Return the [X, Y] coordinate for the center point of the cell that contains the specified text.  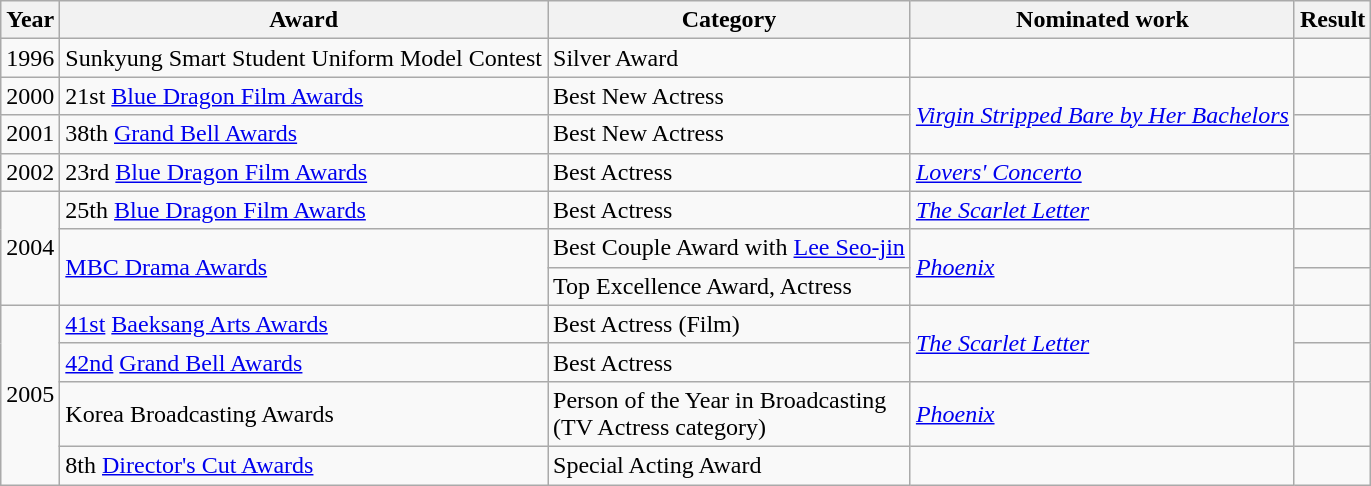
Award [304, 20]
25th Blue Dragon Film Awards [304, 210]
38th Grand Bell Awards [304, 134]
Sunkyung Smart Student Uniform Model Contest [304, 58]
Lovers' Concerto [1102, 172]
2002 [30, 172]
Top Excellence Award, Actress [730, 286]
Special Acting Award [730, 465]
Best Couple Award with Lee Seo-jin [730, 248]
41st Baeksang Arts Awards [304, 324]
Best Actress (Film) [730, 324]
Virgin Stripped Bare by Her Bachelors [1102, 115]
Korea Broadcasting Awards [304, 414]
2001 [30, 134]
MBC Drama Awards [304, 267]
23rd Blue Dragon Film Awards [304, 172]
Category [730, 20]
21st Blue Dragon Film Awards [304, 96]
1996 [30, 58]
Nominated work [1102, 20]
8th Director's Cut Awards [304, 465]
Result [1332, 20]
42nd Grand Bell Awards [304, 362]
Year [30, 20]
2005 [30, 394]
2004 [30, 248]
Person of the Year in Broadcasting (TV Actress category) [730, 414]
Silver Award [730, 58]
2000 [30, 96]
